Locate the cell with the specified text and output its [x, y] center coordinate. 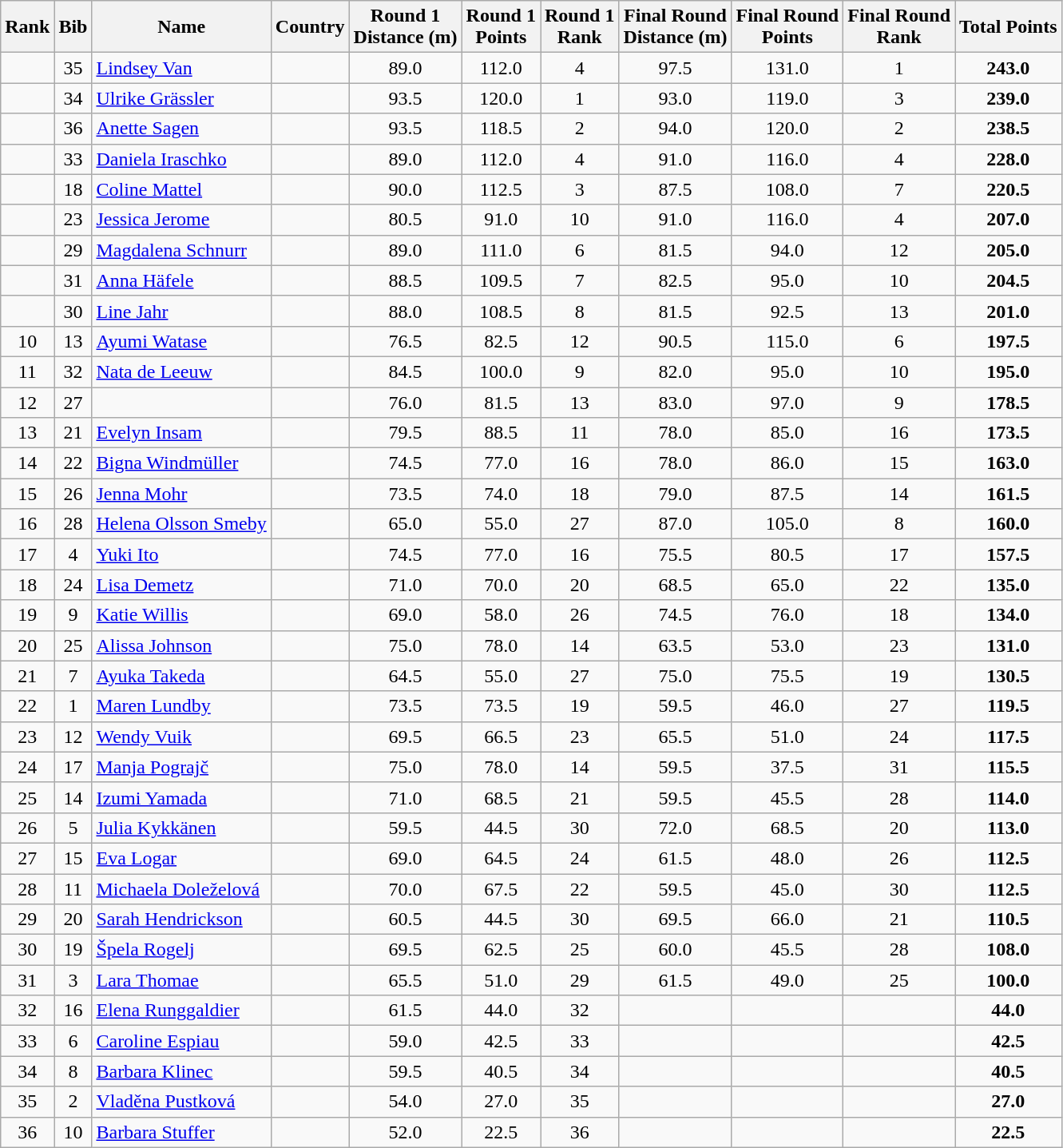
Izumi Yamada [181, 797]
Barbara Stuffer [181, 1132]
Daniela Iraschko [181, 159]
Bigna Windmüller [181, 463]
53.0 [787, 646]
62.5 [501, 950]
Name [181, 27]
66.0 [787, 920]
Country [310, 27]
79.5 [406, 433]
Michaela Doleželová [181, 889]
108.5 [501, 311]
134.0 [1009, 615]
87.0 [676, 524]
Ulrike Grässler [181, 98]
63.5 [676, 646]
117.5 [1009, 737]
90.5 [676, 341]
Round 1Rank [579, 27]
Total Points [1009, 27]
220.5 [1009, 189]
Lisa Demetz [181, 585]
238.5 [1009, 129]
Anette Sagen [181, 129]
45.0 [787, 889]
109.5 [501, 280]
113.0 [1009, 828]
163.0 [1009, 463]
115.0 [787, 341]
85.0 [787, 433]
110.5 [1009, 920]
54.0 [406, 1102]
97.5 [676, 68]
Lara Thomae [181, 980]
239.0 [1009, 98]
Caroline Espiau [181, 1041]
58.0 [501, 615]
92.5 [787, 311]
160.0 [1009, 524]
82.0 [676, 371]
84.5 [406, 371]
161.5 [1009, 494]
88.0 [406, 311]
205.0 [1009, 250]
207.0 [1009, 220]
46.0 [787, 706]
48.0 [787, 858]
195.0 [1009, 371]
Rank [27, 27]
52.0 [406, 1132]
Line Jahr [181, 311]
60.5 [406, 920]
157.5 [1009, 554]
60.0 [676, 950]
130.5 [1009, 676]
Final Round Rank [899, 27]
111.0 [501, 250]
Final Round Points [787, 27]
Maren Lundby [181, 706]
Elena Runggaldier [181, 1011]
Jenna Mohr [181, 494]
204.5 [1009, 280]
118.5 [501, 129]
Manja Pograjč [181, 767]
Jessica Jerome [181, 220]
Vladěna Pustková [181, 1102]
67.5 [501, 889]
Evelyn Insam [181, 433]
37.5 [787, 767]
Anna Häfele [181, 280]
74.0 [501, 494]
Nata de Leeuw [181, 371]
Final Round Distance (m) [676, 27]
Julia Kykkänen [181, 828]
Eva Logar [181, 858]
Round 1Distance (m) [406, 27]
Ayuka Takeda [181, 676]
119.5 [1009, 706]
Wendy Vuik [181, 737]
86.0 [787, 463]
Bib [73, 27]
76.5 [406, 341]
Coline Mattel [181, 189]
Barbara Klinec [181, 1071]
93.0 [676, 98]
228.0 [1009, 159]
Špela Rogelj [181, 950]
5 [73, 828]
Sarah Hendrickson [181, 920]
79.0 [676, 494]
Lindsey Van [181, 68]
49.0 [787, 980]
Round 1Points [501, 27]
66.5 [501, 737]
119.0 [787, 98]
115.5 [1009, 767]
Ayumi Watase [181, 341]
59.0 [406, 1041]
Magdalena Schnurr [181, 250]
Helena Olsson Smeby [181, 524]
173.5 [1009, 433]
178.5 [1009, 402]
Alissa Johnson [181, 646]
Katie Willis [181, 615]
83.0 [676, 402]
72.0 [676, 828]
197.5 [1009, 341]
135.0 [1009, 585]
105.0 [787, 524]
243.0 [1009, 68]
114.0 [1009, 797]
90.0 [406, 189]
Yuki Ito [181, 554]
97.0 [787, 402]
201.0 [1009, 311]
